Find where the given text appears and provide that cell's center as [x, y] coordinate. 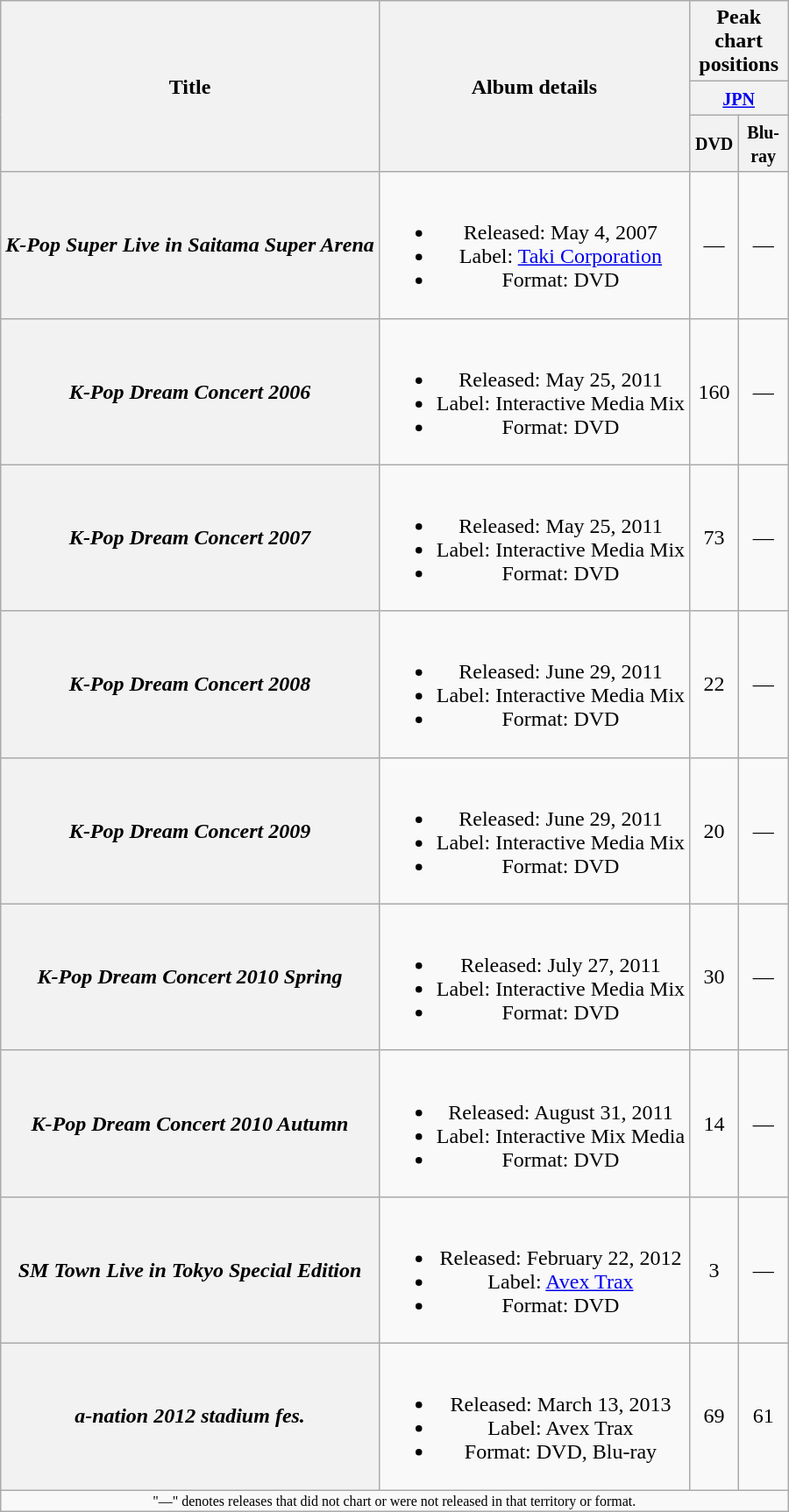
Released: July 27, 2011Label: Interactive Media MixFormat: DVD [534, 976]
160 [714, 391]
3 [714, 1269]
22 [714, 684]
a-nation 2012 stadium fes. [190, 1416]
61 [764, 1416]
DVD [714, 144]
73 [714, 538]
Album details [534, 86]
K-Pop Dream Concert 2010 Spring [190, 976]
SM Town Live in Tokyo Special Edition [190, 1269]
Blu-ray [764, 144]
20 [714, 831]
Released: February 22, 2012Label: Avex TraxFormat: DVD [534, 1269]
JPN [739, 98]
30 [714, 976]
Peak chart positions [739, 41]
K-Pop Super Live in Saitama Super Arena [190, 245]
K-Pop Dream Concert 2009 [190, 831]
Released: August 31, 2011Label: Interactive Mix MediaFormat: DVD [534, 1124]
Released: March 13, 2013Label: Avex TraxFormat: DVD, Blu-ray [534, 1416]
Released: May 4, 2007Label: Taki CorporationFormat: DVD [534, 245]
K-Pop Dream Concert 2007 [190, 538]
69 [714, 1416]
"—" denotes releases that did not chart or were not released in that territory or format. [394, 1501]
K-Pop Dream Concert 2010 Autumn [190, 1124]
K-Pop Dream Concert 2008 [190, 684]
14 [714, 1124]
K-Pop Dream Concert 2006 [190, 391]
Title [190, 86]
